Provide the [X, Y] coordinate of the cell's center where the given text is located.  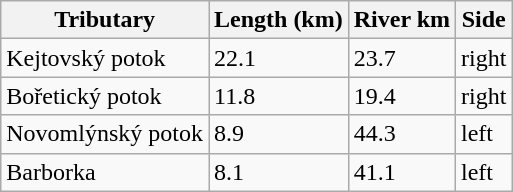
Side [484, 20]
19.4 [402, 96]
11.8 [278, 96]
Novomlýnský potok [105, 134]
23.7 [402, 58]
22.1 [278, 58]
8.9 [278, 134]
Bořetický potok [105, 96]
44.3 [402, 134]
41.1 [402, 172]
Length (km) [278, 20]
Tributary [105, 20]
Barborka [105, 172]
River km [402, 20]
8.1 [278, 172]
Kejtovský potok [105, 58]
